Find where the given text appears and provide that cell's center as (x, y) coordinate. 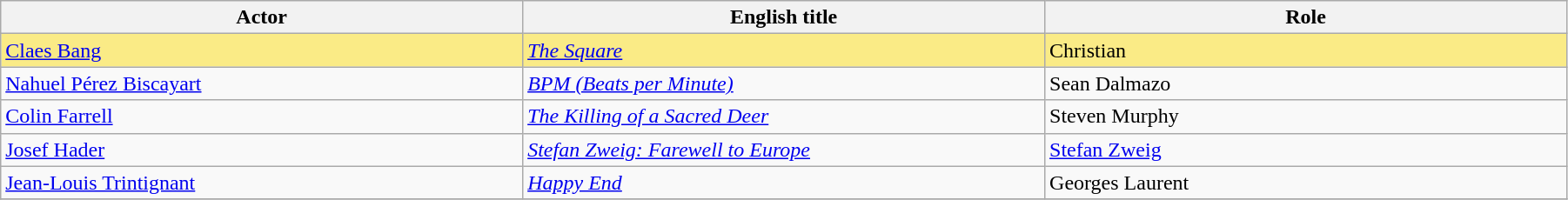
BPM (Beats per Minute) (784, 83)
Josef Hader (262, 150)
Christian (1306, 50)
The Killing of a Sacred Deer (784, 117)
Nahuel Pérez Biscayart (262, 83)
Actor (262, 17)
Georges Laurent (1306, 183)
English title (784, 17)
Colin Farrell (262, 117)
Steven Murphy (1306, 117)
Claes Bang (262, 50)
Happy End (784, 183)
The Square (784, 50)
Jean-Louis Trintignant (262, 183)
Role (1306, 17)
Sean Dalmazo (1306, 83)
Stefan Zweig: Farewell to Europe (784, 150)
Stefan Zweig (1306, 150)
